Output the [x, y] coordinate of the center of the cell containing the given text.  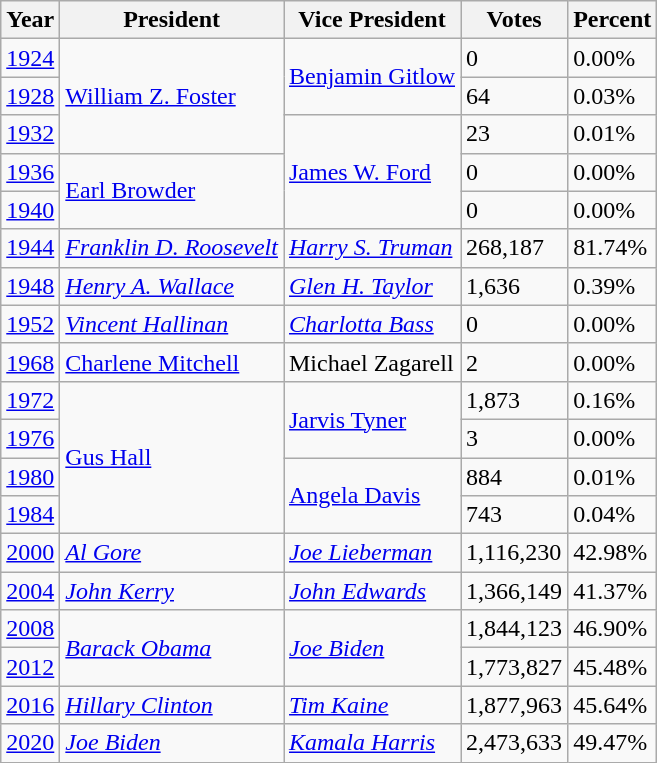
64 [514, 96]
1976 [30, 438]
Charlotta Bass [372, 324]
1980 [30, 477]
1,636 [514, 286]
Glen H. Taylor [372, 286]
Hillary Clinton [172, 705]
Year [30, 20]
0.16% [612, 400]
45.48% [612, 667]
1984 [30, 515]
Jarvis Tyner [372, 419]
1972 [30, 400]
1936 [30, 172]
Harry S. Truman [372, 248]
41.37% [612, 591]
Al Gore [172, 553]
2008 [30, 629]
1,773,827 [514, 667]
23 [514, 134]
81.74% [612, 248]
1948 [30, 286]
1,877,963 [514, 705]
Charlene Mitchell [172, 362]
743 [514, 515]
Joe Lieberman [372, 553]
2012 [30, 667]
Benjamin Gitlow [372, 77]
Barack Obama [172, 648]
Vice President [372, 20]
1,116,230 [514, 553]
John Kerry [172, 591]
Franklin D. Roosevelt [172, 248]
1940 [30, 210]
1924 [30, 58]
2004 [30, 591]
President [172, 20]
1968 [30, 362]
2020 [30, 743]
0.04% [612, 515]
1,873 [514, 400]
0.39% [612, 286]
2016 [30, 705]
2 [514, 362]
Gus Hall [172, 457]
John Edwards [372, 591]
46.90% [612, 629]
1,844,123 [514, 629]
1944 [30, 248]
1952 [30, 324]
Earl Browder [172, 191]
1,366,149 [514, 591]
2000 [30, 553]
1932 [30, 134]
James W. Ford [372, 172]
Michael Zagarell [372, 362]
Percent [612, 20]
Tim Kaine [372, 705]
Votes [514, 20]
268,187 [514, 248]
49.47% [612, 743]
42.98% [612, 553]
884 [514, 477]
William Z. Foster [172, 96]
Vincent Hallinan [172, 324]
3 [514, 438]
Angela Davis [372, 496]
2,473,633 [514, 743]
45.64% [612, 705]
0.03% [612, 96]
Kamala Harris [372, 743]
Henry A. Wallace [172, 286]
1928 [30, 96]
